For the text-containing cell, return its midpoint in (x, y) coordinate format. 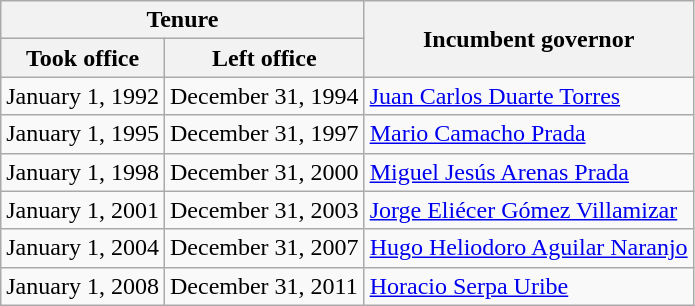
January 1, 1992 (83, 96)
January 1, 1998 (83, 172)
Miguel Jesús Arenas Prada (528, 172)
January 1, 2001 (83, 210)
December 31, 2011 (264, 286)
January 1, 2008 (83, 286)
January 1, 1995 (83, 134)
December 31, 2003 (264, 210)
Mario Camacho Prada (528, 134)
Left office (264, 58)
Juan Carlos Duarte Torres (528, 96)
Tenure (182, 20)
January 1, 2004 (83, 248)
Incumbent governor (528, 39)
Took office (83, 58)
December 31, 1994 (264, 96)
Jorge Eliécer Gómez Villamizar (528, 210)
December 31, 2000 (264, 172)
Horacio Serpa Uribe (528, 286)
Hugo Heliodoro Aguilar Naranjo (528, 248)
December 31, 1997 (264, 134)
December 31, 2007 (264, 248)
